Extract the (X, Y) coordinate from the center of the cell holding the provided text.  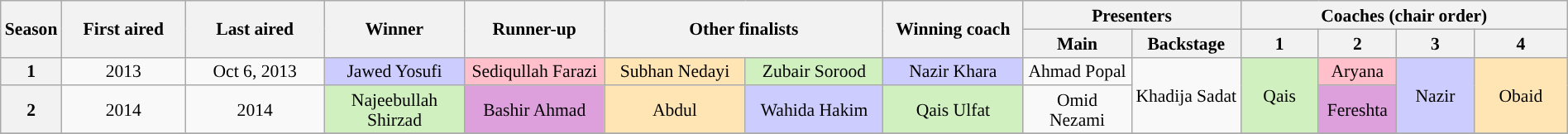
Oct 6, 2013 (255, 71)
Aryana (1357, 71)
Runner-up (534, 29)
Obaid (1520, 95)
3 (1436, 43)
Subhan Nedayi (675, 71)
Qais (1279, 95)
Winner (394, 29)
Wahida Hakim (814, 110)
Fereshta (1357, 110)
Presenters (1132, 15)
First aired (123, 29)
Backstage (1186, 43)
Coaches (chair order) (1404, 15)
Khadija Sadat (1186, 95)
Nazir Khara (953, 71)
Other finalists (744, 29)
Last aired (255, 29)
4 (1520, 43)
Nazir (1436, 95)
Jawed Yosufi (394, 71)
Sediqullah Farazi (534, 71)
2013 (123, 71)
Main (1077, 43)
Omid Nezami (1077, 110)
Zubair Sorood (814, 71)
Season (31, 29)
Bashir Ahmad (534, 110)
Qais Ulfat (953, 110)
Ahmad Popal (1077, 71)
Winning coach (953, 29)
Abdul (675, 110)
Najeebullah Shirzad (394, 110)
